Provide the [X, Y] coordinate of the cell's center where the given text is located.  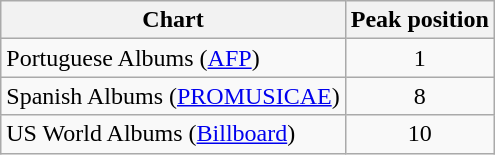
US World Albums (Billboard) [173, 134]
10 [420, 134]
Chart [173, 20]
1 [420, 58]
Peak position [420, 20]
8 [420, 96]
Spanish Albums (PROMUSICAE) [173, 96]
Portuguese Albums (AFP) [173, 58]
